Scan for the cell matching the given text and deliver its (X, Y) coordinate at center. 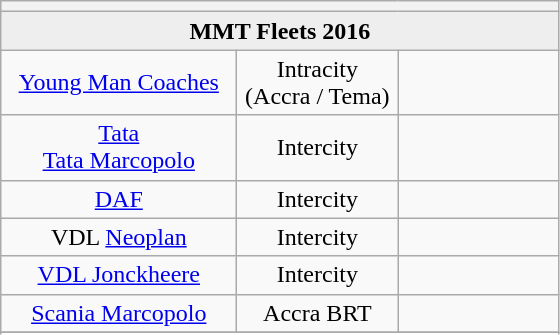
VDL Jonckheere (119, 275)
VDL Neoplan (119, 237)
Scania Marcopolo (119, 313)
TataTata Marcopolo (119, 148)
DAF (119, 199)
Intracity (Accra / Tema) (318, 82)
Young Man Coaches (119, 82)
Accra BRT (318, 313)
MMT Fleets 2016 (280, 31)
